Scan for the cell matching the given text and deliver its [X, Y] coordinate at center. 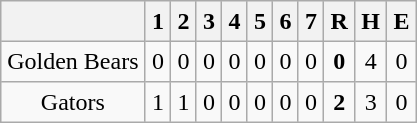
Gators [72, 102]
H [371, 21]
5 [260, 21]
Golden Bears [72, 61]
E [402, 21]
R [340, 21]
6 [286, 21]
7 [311, 21]
